Capture the cell that displays the provided text and extract its (x, y) central coordinate. 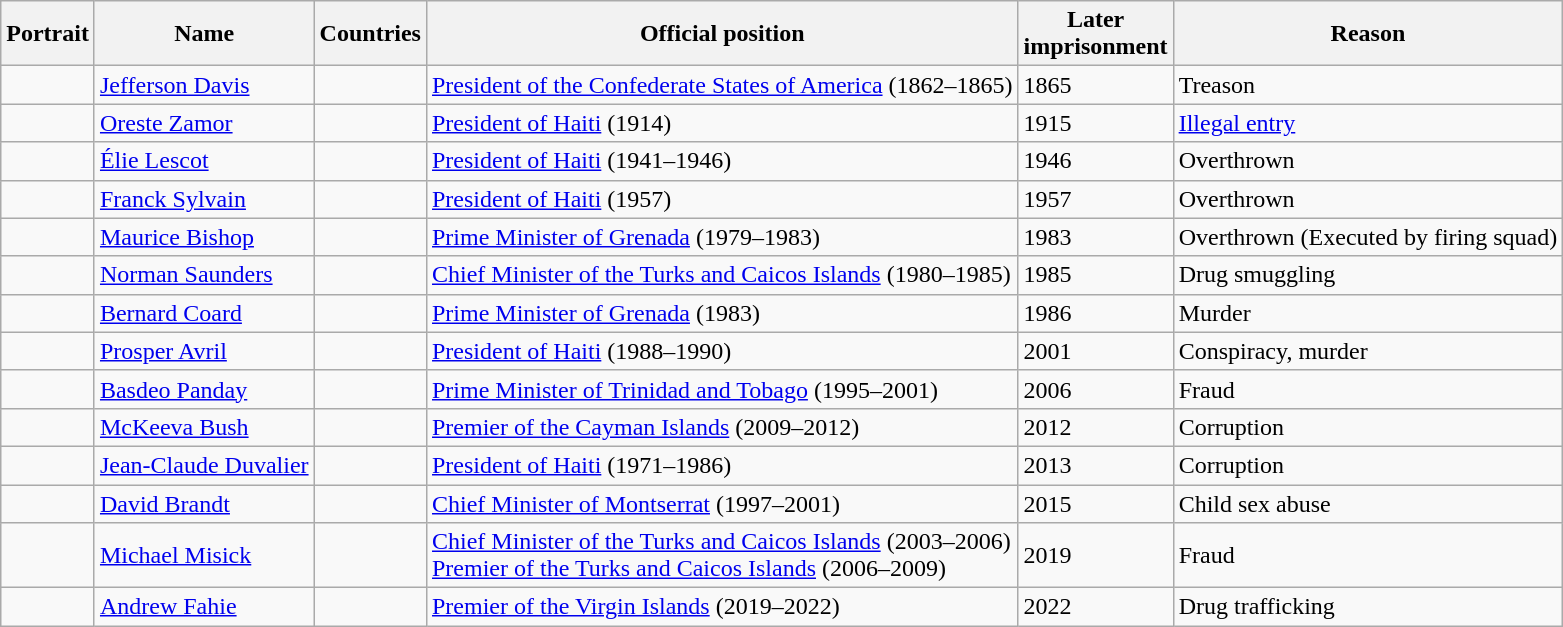
Child sex abuse (1368, 503)
2006 (1096, 389)
Premier of the Cayman Islands (2009–2012) (722, 427)
Chief Minister of the Turks and Caicos Islands (1980–1985) (722, 275)
Official position (722, 34)
Michael Misick (204, 556)
Overthrown (Executed by firing squad) (1368, 237)
President of Haiti (1914) (722, 123)
Prime Minister of Trinidad and Tobago (1995–2001) (722, 389)
Treason (1368, 85)
Conspiracy, murder (1368, 351)
Drug smuggling (1368, 275)
2013 (1096, 465)
1983 (1096, 237)
Maurice Bishop (204, 237)
Prosper Avril (204, 351)
Prime Minister of Grenada (1983) (722, 313)
President of Haiti (1957) (722, 199)
Chief Minister of the Turks and Caicos Islands (2003–2006)Premier of the Turks and Caicos Islands (2006–2009) (722, 556)
2001 (1096, 351)
Laterimprisonment (1096, 34)
1985 (1096, 275)
1957 (1096, 199)
Norman Saunders (204, 275)
President of Haiti (1941–1946) (722, 161)
Countries (370, 34)
Oreste Zamor (204, 123)
President of Haiti (1988–1990) (722, 351)
1865 (1096, 85)
President of Haiti (1971–1986) (722, 465)
McKeeva Bush (204, 427)
2019 (1096, 556)
Bernard Coard (204, 313)
Andrew Fahie (204, 607)
Chief Minister of Montserrat (1997–2001) (722, 503)
1915 (1096, 123)
Name (204, 34)
2022 (1096, 607)
Illegal entry (1368, 123)
Franck Sylvain (204, 199)
2015 (1096, 503)
Prime Minister of Grenada (1979–1983) (722, 237)
Élie Lescot (204, 161)
President of the Confederate States of America (1862–1865) (722, 85)
Jean-Claude Duvalier (204, 465)
Reason (1368, 34)
2012 (1096, 427)
Drug trafficking (1368, 607)
Jefferson Davis (204, 85)
1986 (1096, 313)
Premier of the Virgin Islands (2019–2022) (722, 607)
Portrait (48, 34)
Basdeo Panday (204, 389)
1946 (1096, 161)
David Brandt (204, 503)
Murder (1368, 313)
